Identify which cell holds the provided text, then report its (X, Y) central coordinate. 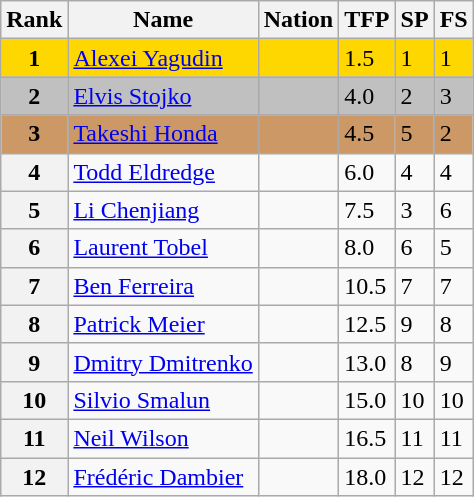
Ben Ferreira (163, 286)
16.5 (367, 438)
12.5 (367, 324)
4.0 (367, 96)
Patrick Meier (163, 324)
Alexei Yagudin (163, 58)
Frédéric Dambier (163, 477)
TFP (367, 20)
Elvis Stojko (163, 96)
13.0 (367, 362)
Takeshi Honda (163, 134)
7.5 (367, 210)
Nation (298, 20)
Neil Wilson (163, 438)
SP (414, 20)
Li Chenjiang (163, 210)
Silvio Smalun (163, 400)
10.5 (367, 286)
FS (454, 20)
1.5 (367, 58)
Laurent Tobel (163, 248)
18.0 (367, 477)
Name (163, 20)
4.5 (367, 134)
Dmitry Dmitrenko (163, 362)
6.0 (367, 172)
15.0 (367, 400)
8.0 (367, 248)
Rank (34, 20)
Todd Eldredge (163, 172)
